Extract the (X, Y) coordinate from the center of the cell holding the provided text.  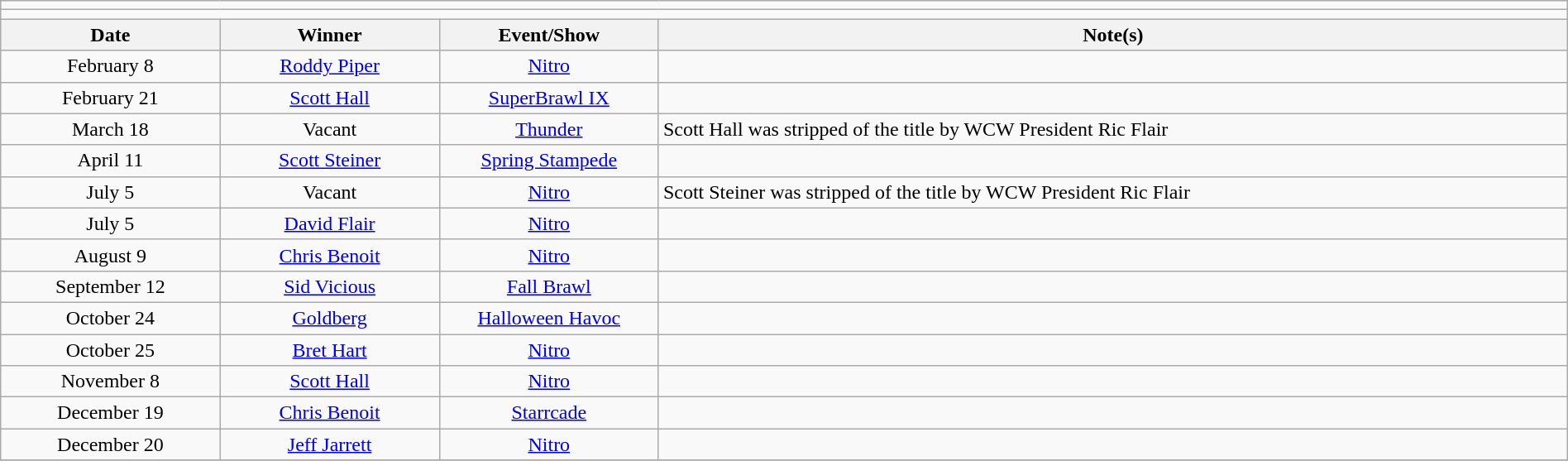
March 18 (111, 129)
Starrcade (549, 413)
Goldberg (329, 318)
Spring Stampede (549, 161)
Roddy Piper (329, 66)
Halloween Havoc (549, 318)
Scott Steiner (329, 161)
Scott Steiner was stripped of the title by WCW President Ric Flair (1113, 192)
September 12 (111, 286)
November 8 (111, 382)
December 20 (111, 444)
October 24 (111, 318)
SuperBrawl IX (549, 98)
February 21 (111, 98)
April 11 (111, 161)
August 9 (111, 255)
Event/Show (549, 35)
February 8 (111, 66)
Fall Brawl (549, 286)
December 19 (111, 413)
Thunder (549, 129)
Note(s) (1113, 35)
Winner (329, 35)
Scott Hall was stripped of the title by WCW President Ric Flair (1113, 129)
Sid Vicious (329, 286)
October 25 (111, 350)
Date (111, 35)
Jeff Jarrett (329, 444)
David Flair (329, 223)
Bret Hart (329, 350)
